Return (X, Y) of the center of cell containing provided text 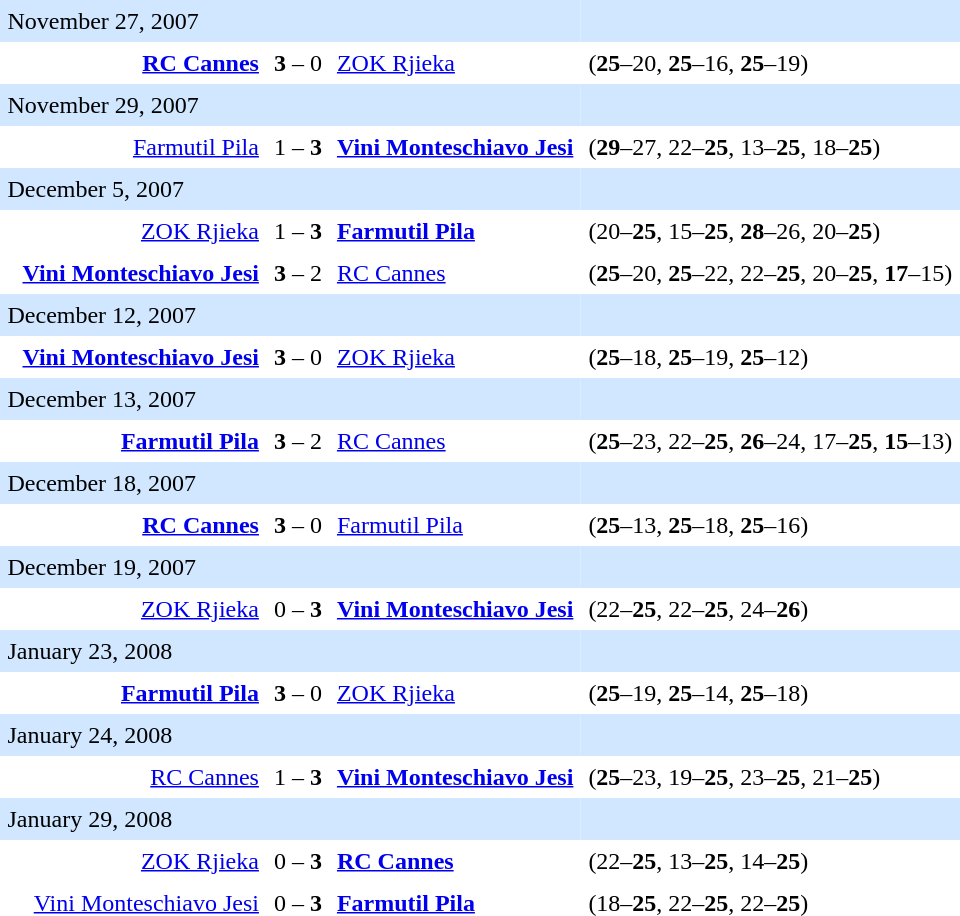
December 12, 2007 (290, 315)
(25–19, 25–14, 25–18) (770, 693)
November 29, 2007 (290, 105)
(20–25, 15–25, 28–26, 20–25) (770, 231)
(25–13, 25–18, 25–16) (770, 525)
December 5, 2007 (290, 189)
January 29, 2008 (290, 819)
(22–25, 13–25, 14–25) (770, 861)
(25–20, 25–16, 25–19) (770, 63)
(25–20, 25–22, 22–25, 20–25, 17–15) (770, 273)
(25–23, 19–25, 23–25, 21–25) (770, 777)
December 19, 2007 (290, 567)
December 18, 2007 (290, 483)
(29–27, 22–25, 13–25, 18–25) (770, 147)
January 24, 2008 (290, 735)
(25–23, 22–25, 26–24, 17–25, 15–13) (770, 441)
(25–18, 25–19, 25–12) (770, 357)
January 23, 2008 (290, 651)
November 27, 2007 (290, 21)
December 13, 2007 (290, 399)
(22–25, 22–25, 24–26) (770, 609)
